Provide the (x, y) coordinate of the cell's center where the given text is located.  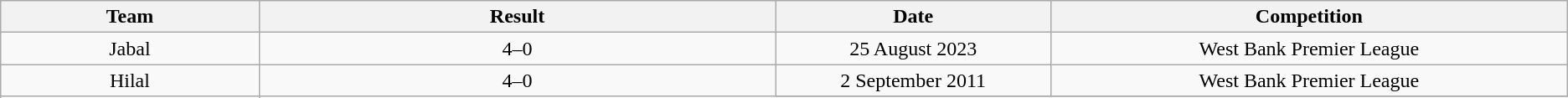
Result (518, 17)
Hilal (130, 80)
Team (130, 17)
Competition (1308, 17)
Date (913, 17)
25 August 2023 (913, 49)
2 September 2011 (913, 80)
Jabal (130, 49)
